Detect which cell encompasses the target text, then output its [X, Y] center coordinate. 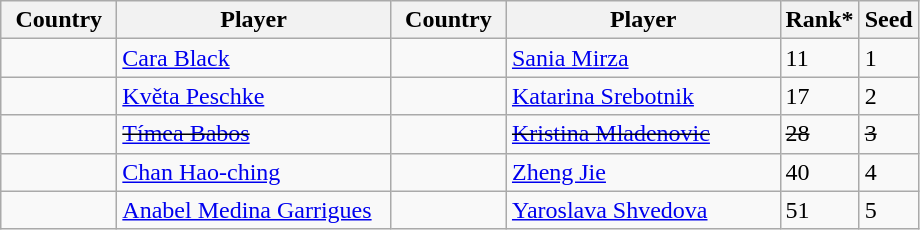
Květa Peschke [254, 96]
Zheng Jie [643, 172]
28 [820, 134]
2 [888, 96]
Seed [888, 20]
3 [888, 134]
5 [888, 210]
Rank* [820, 20]
Sania Mirza [643, 58]
Anabel Medina Garrigues [254, 210]
1 [888, 58]
Katarina Srebotnik [643, 96]
51 [820, 210]
Chan Hao-ching [254, 172]
Yaroslava Shvedova [643, 210]
17 [820, 96]
Tímea Babos [254, 134]
4 [888, 172]
11 [820, 58]
40 [820, 172]
Cara Black [254, 58]
Kristina Mladenovic [643, 134]
